Provide the (x, y) coordinate of the cell's center where the given text is located.  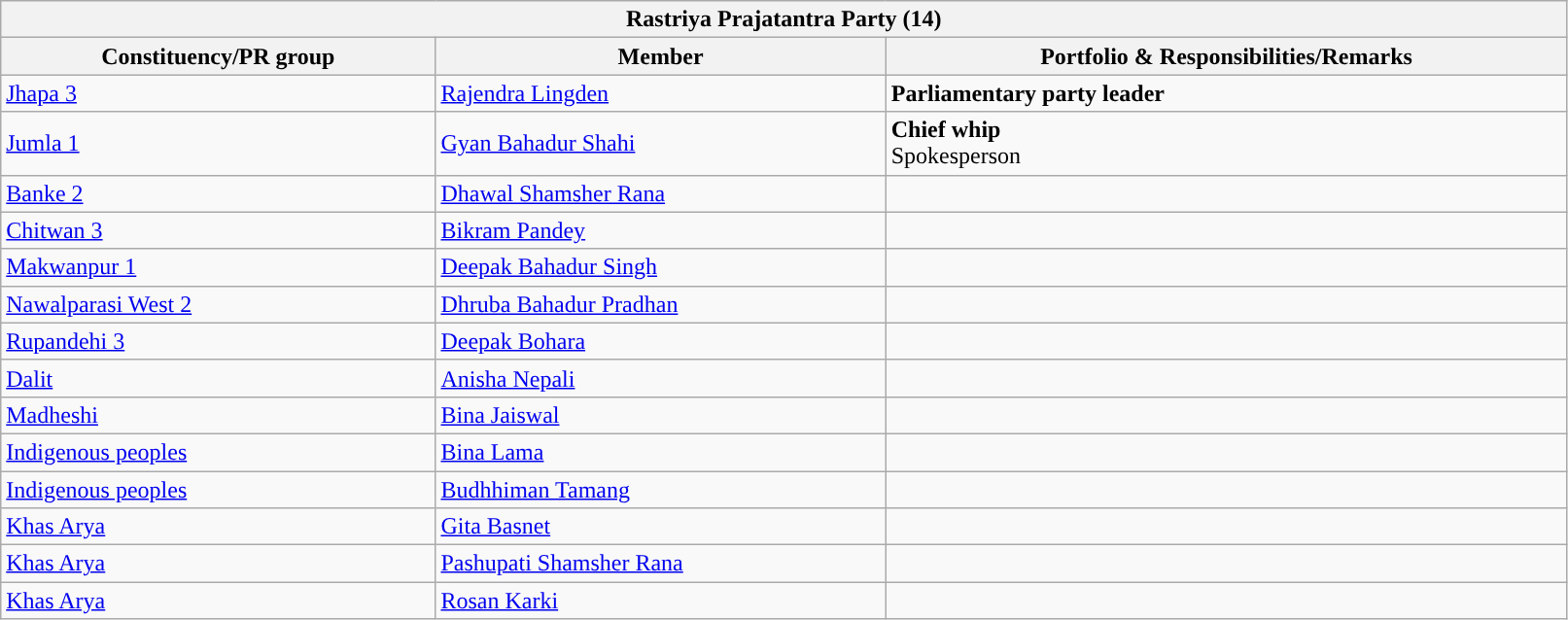
Chief whip Spokesperson (1227, 144)
Rastriya Prajatantra Party (14) (784, 19)
Parliamentary party leader (1227, 93)
Budhhiman Tamang (661, 489)
Deepak Bahadur Singh (661, 267)
Madheshi (218, 415)
Member (661, 56)
Banke 2 (218, 193)
Bikram Pandey (661, 230)
Jumla 1 (218, 144)
Constituency/PR group (218, 56)
Dhruba Bahadur Pradhan (661, 304)
Bina Lama (661, 452)
Chitwan 3 (218, 230)
Bina Jaiswal (661, 415)
Rosan Karki (661, 601)
Makwanpur 1 (218, 267)
Jhapa 3 (218, 93)
Anisha Nepali (661, 378)
Gyan Bahadur Shahi (661, 144)
Portfolio & Responsibilities/Remarks (1227, 56)
Nawalparasi West 2 (218, 304)
Deepak Bohara (661, 341)
Rajendra Lingden (661, 93)
Rupandehi 3 (218, 341)
Gita Basnet (661, 527)
Dalit (218, 378)
Pashupati Shamsher Rana (661, 564)
Dhawal Shamsher Rana (661, 193)
